Determine the [X, Y] coordinate at the center of the cell enclosing the given text.  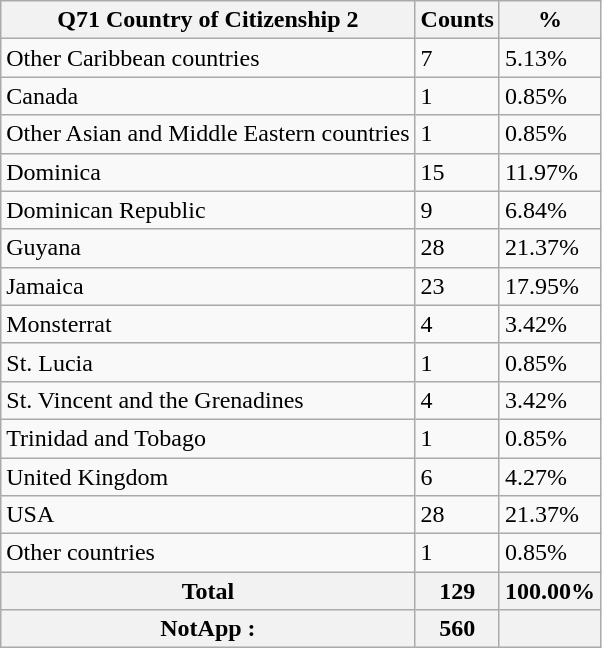
23 [457, 286]
6.84% [550, 210]
4.27% [550, 477]
Canada [208, 96]
Monsterrat [208, 324]
Q71 Country of Citizenship 2 [208, 20]
11.97% [550, 172]
Trinidad and Tobago [208, 438]
NotApp : [208, 629]
17.95% [550, 286]
Guyana [208, 248]
129 [457, 591]
560 [457, 629]
7 [457, 58]
Other countries [208, 553]
100.00% [550, 591]
Dominican Republic [208, 210]
USA [208, 515]
Dominica [208, 172]
United Kingdom [208, 477]
6 [457, 477]
Other Asian and Middle Eastern countries [208, 134]
St. Lucia [208, 362]
Total [208, 591]
Other Caribbean countries [208, 58]
9 [457, 210]
St. Vincent and the Grenadines [208, 400]
Counts [457, 20]
Jamaica [208, 286]
15 [457, 172]
% [550, 20]
5.13% [550, 58]
